Pinpoint the cell where the given text exists, returning its [x, y] midpoint coordinate. 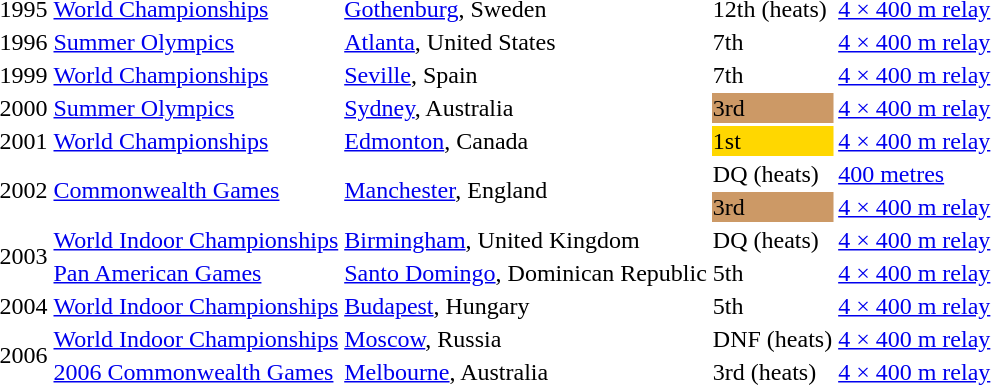
Sydney, Australia [526, 108]
Manchester, England [526, 190]
1st [772, 141]
Budapest, Hungary [526, 306]
Atlanta, United States [526, 42]
DNF (heats) [772, 339]
Santo Domingo, Dominican Republic [526, 273]
Edmonton, Canada [526, 141]
Pan American Games [196, 273]
Moscow, Russia [526, 339]
Commonwealth Games [196, 190]
Birmingham, United Kingdom [526, 240]
Seville, Spain [526, 75]
